For the text-containing cell, return its midpoint in [x, y] coordinate format. 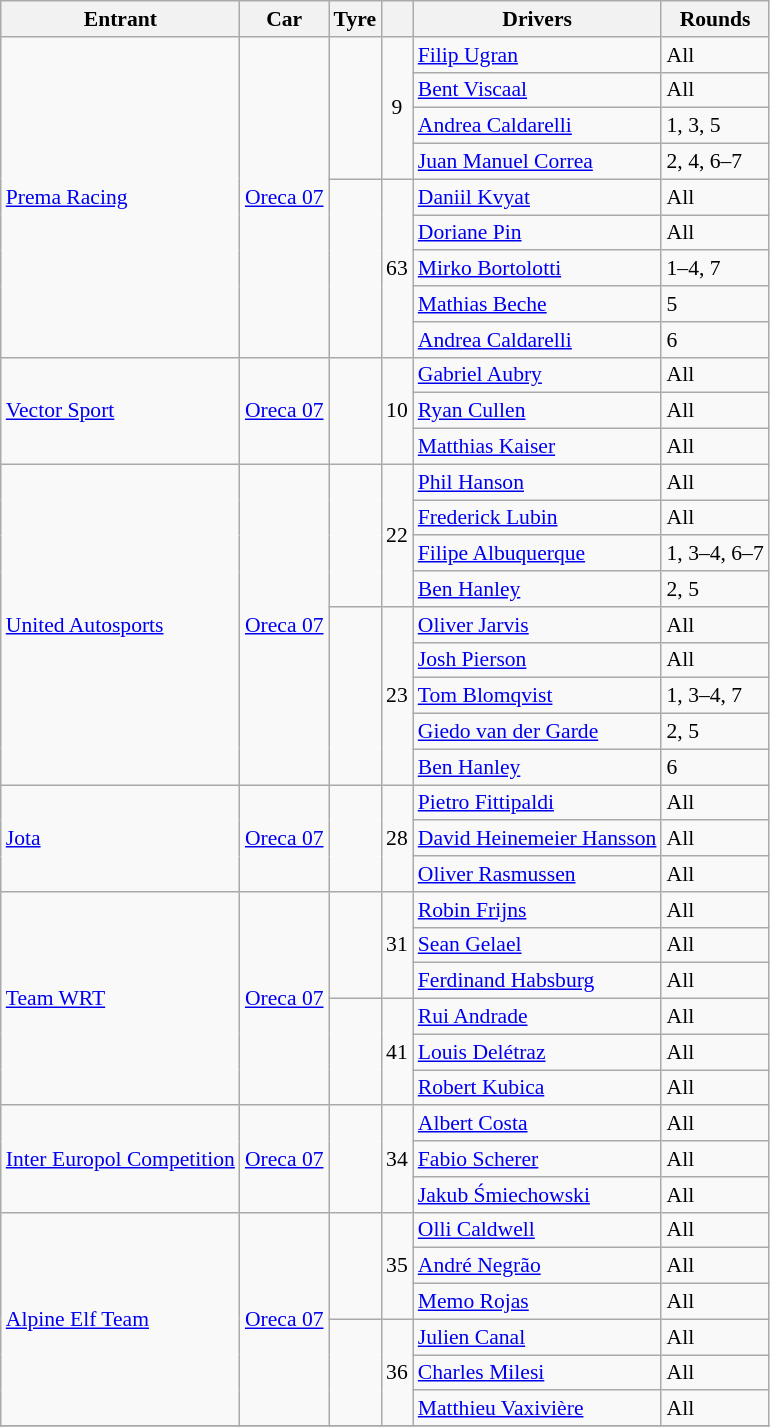
André Negrão [538, 1266]
Tyre [355, 19]
22 [397, 535]
Pietro Fittipaldi [538, 803]
41 [397, 1052]
Charles Milesi [538, 1373]
Julien Canal [538, 1337]
1, 3, 5 [714, 126]
Filipe Albuquerque [538, 554]
23 [397, 696]
Matthias Kaiser [538, 447]
Robert Kubica [538, 1088]
1, 3–4, 7 [714, 696]
David Heinemeier Hansson [538, 839]
Phil Hanson [538, 482]
Vector Sport [120, 410]
Ferdinand Habsburg [538, 981]
Tom Blomqvist [538, 696]
Rounds [714, 19]
Gabriel Aubry [538, 375]
Juan Manuel Correa [538, 162]
Filip Ugran [538, 55]
Rui Andrade [538, 1017]
Doriane Pin [538, 233]
Daniil Kvyat [538, 197]
Drivers [538, 19]
Matthieu Vaxivière [538, 1409]
2, 4, 6–7 [714, 162]
Car [284, 19]
Robin Frijns [538, 910]
Alpine Elf Team [120, 1319]
Oliver Jarvis [538, 625]
Mathias Beche [538, 304]
Jota [120, 838]
Jakub Śmiechowski [538, 1195]
Bent Viscaal [538, 90]
Giedo van der Garde [538, 732]
1–4, 7 [714, 269]
9 [397, 108]
Mirko Bortolotti [538, 269]
34 [397, 1160]
Team WRT [120, 999]
Entrant [120, 19]
Sean Gelael [538, 945]
Fabio Scherer [538, 1159]
Louis Delétraz [538, 1052]
Olli Caldwell [538, 1230]
1, 3–4, 6–7 [714, 554]
Prema Racing [120, 198]
Inter Europol Competition [120, 1160]
28 [397, 838]
31 [397, 946]
Frederick Lubin [538, 518]
Oliver Rasmussen [538, 874]
Albert Costa [538, 1124]
United Autosports [120, 624]
Memo Rojas [538, 1302]
Josh Pierson [538, 660]
10 [397, 410]
35 [397, 1266]
63 [397, 268]
Ryan Cullen [538, 411]
36 [397, 1372]
5 [714, 304]
